Return the (X, Y) coordinate for the center point of the cell that contains the specified text.  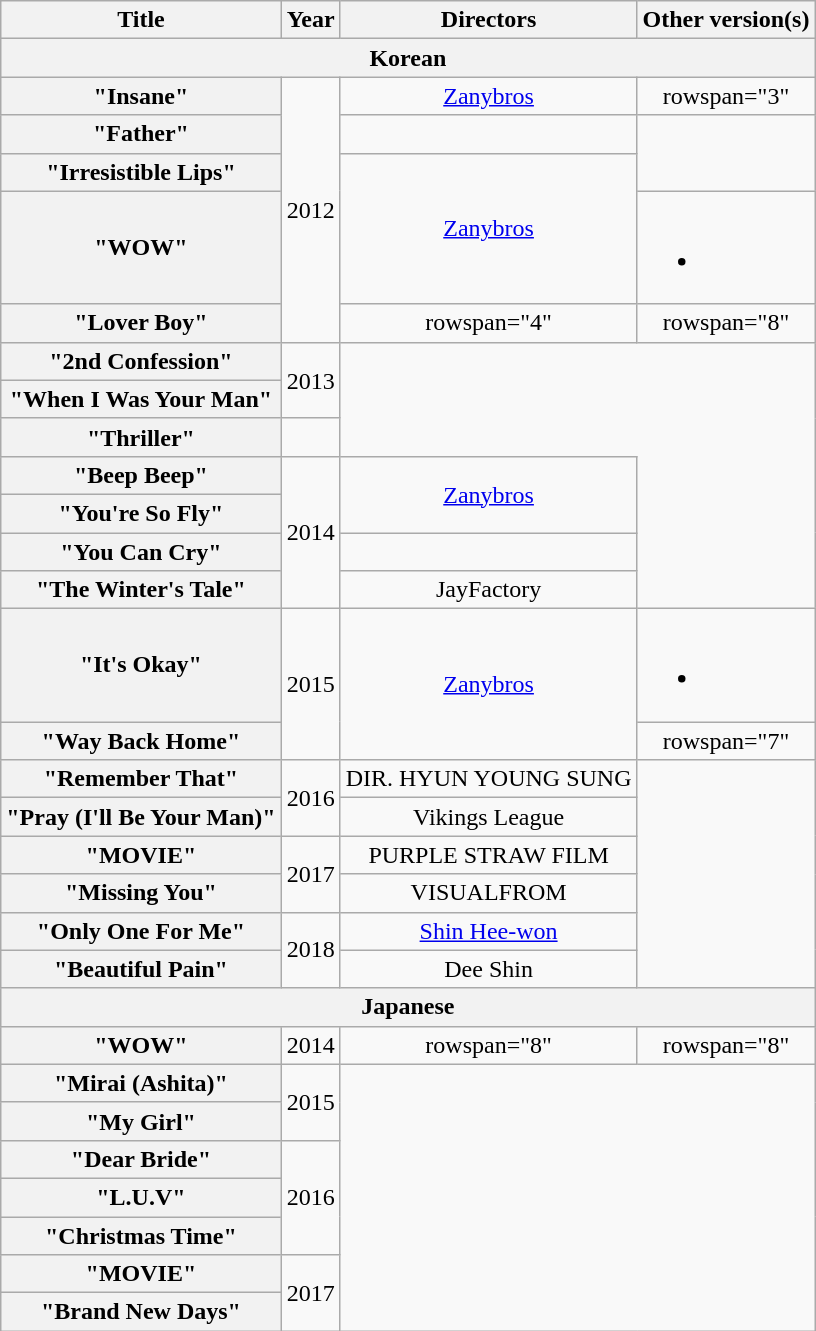
2013 (310, 380)
"Missing You" (141, 893)
"Mirai (Ashita)" (141, 1083)
"Insane" (141, 96)
"Brand New Days" (141, 1312)
Shin Hee-won (488, 931)
"Irresistible Lips" (141, 172)
Directors (488, 20)
"It's Okay" (141, 666)
Vikings League (488, 817)
2012 (310, 210)
Dee Shin (488, 969)
"2nd Confession" (141, 361)
"Only One For Me" (141, 931)
PURPLE STRAW FILM (488, 855)
"Beep Beep" (141, 475)
"Christmas Time" (141, 1235)
Japanese (408, 1007)
rowspan="3" (726, 96)
"My Girl" (141, 1121)
2018 (310, 950)
rowspan="4" (488, 323)
"Remember That" (141, 779)
Korean (408, 58)
"The Winter's Tale" (141, 590)
"Pray (I'll Be Your Man)" (141, 817)
rowspan="7" (726, 741)
"L.U.V" (141, 1197)
"When I Was Your Man" (141, 399)
"Beautiful Pain" (141, 969)
DIR. HYUN YOUNG SUNG (488, 779)
"Dear Bride" (141, 1159)
Title (141, 20)
"Father" (141, 134)
"Lover Boy" (141, 323)
"You're So Fly" (141, 513)
"You Can Cry" (141, 551)
"Way Back Home" (141, 741)
Year (310, 20)
JayFactory (488, 590)
"Thriller" (141, 437)
Other version(s) (726, 20)
VISUALFROM (488, 893)
